For the text-containing cell, return its midpoint in (x, y) coordinate format. 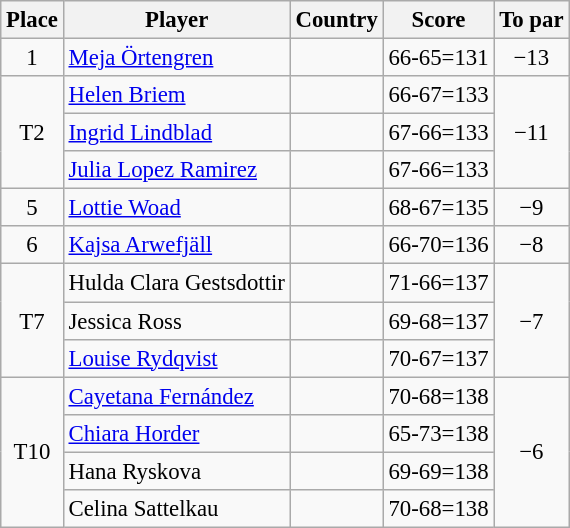
71-66=137 (438, 283)
Score (438, 20)
Player (176, 20)
Helen Briem (176, 95)
Chiara Horder (176, 433)
T7 (32, 320)
Cayetana Fernández (176, 396)
Celina Sattelkau (176, 509)
−7 (532, 320)
Place (32, 20)
−9 (532, 208)
Jessica Ross (176, 321)
68-67=135 (438, 208)
Meja Örtengren (176, 58)
T10 (32, 452)
Hulda Clara Gestsdottir (176, 283)
6 (32, 245)
T2 (32, 132)
66-65=131 (438, 58)
Louise Rydqvist (176, 358)
Lottie Woad (176, 208)
Ingrid Lindblad (176, 133)
−6 (532, 452)
Julia Lopez Ramirez (176, 170)
−13 (532, 58)
66-67=133 (438, 95)
Hana Ryskova (176, 471)
66-70=136 (438, 245)
To par (532, 20)
69-69=138 (438, 471)
65-73=138 (438, 433)
5 (32, 208)
Country (336, 20)
−11 (532, 132)
69-68=137 (438, 321)
Kajsa Arwefjäll (176, 245)
−8 (532, 245)
70-67=137 (438, 358)
1 (32, 58)
